Identify which cell holds the provided text, then report its (X, Y) central coordinate. 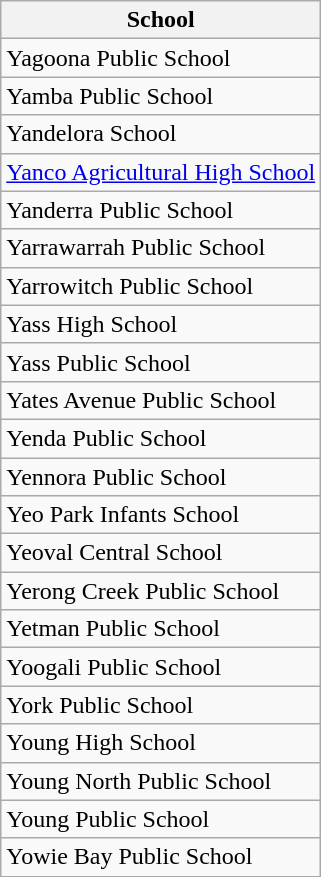
Yamba Public School (161, 96)
Yeoval Central School (161, 553)
Yenda Public School (161, 438)
Yarrowitch Public School (161, 286)
Yarrawarrah Public School (161, 248)
Yagoona Public School (161, 58)
Yowie Bay Public School (161, 857)
Yanco Agricultural High School (161, 172)
School (161, 20)
Yennora Public School (161, 477)
Young Public School (161, 819)
Yanderra Public School (161, 210)
Yetman Public School (161, 629)
Yerong Creek Public School (161, 591)
York Public School (161, 705)
Young High School (161, 743)
Yates Avenue Public School (161, 400)
Yoogali Public School (161, 667)
Yeo Park Infants School (161, 515)
Young North Public School (161, 781)
Yass High School (161, 324)
Yandelora School (161, 134)
Yass Public School (161, 362)
